Extract the [X, Y] coordinate from the center of the cell holding the provided text.  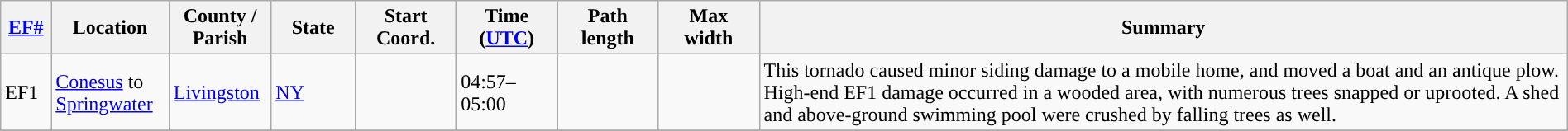
04:57–05:00 [507, 92]
County / Parish [220, 28]
Time (UTC) [507, 28]
Location [110, 28]
Summary [1163, 28]
Start Coord. [406, 28]
EF1 [26, 92]
Livingston [220, 92]
State [313, 28]
Path length [608, 28]
NY [313, 92]
EF# [26, 28]
Conesus to Springwater [110, 92]
Max width [709, 28]
